From the cell containing the given text, extract its center point as [X, Y] coordinate. 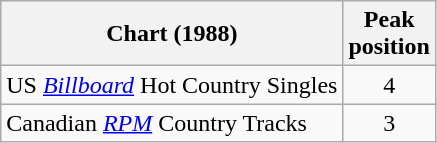
Canadian RPM Country Tracks [172, 123]
US Billboard Hot Country Singles [172, 85]
3 [389, 123]
Peakposition [389, 34]
Chart (1988) [172, 34]
4 [389, 85]
